Locate the cell with the specified text and output its (x, y) center coordinate. 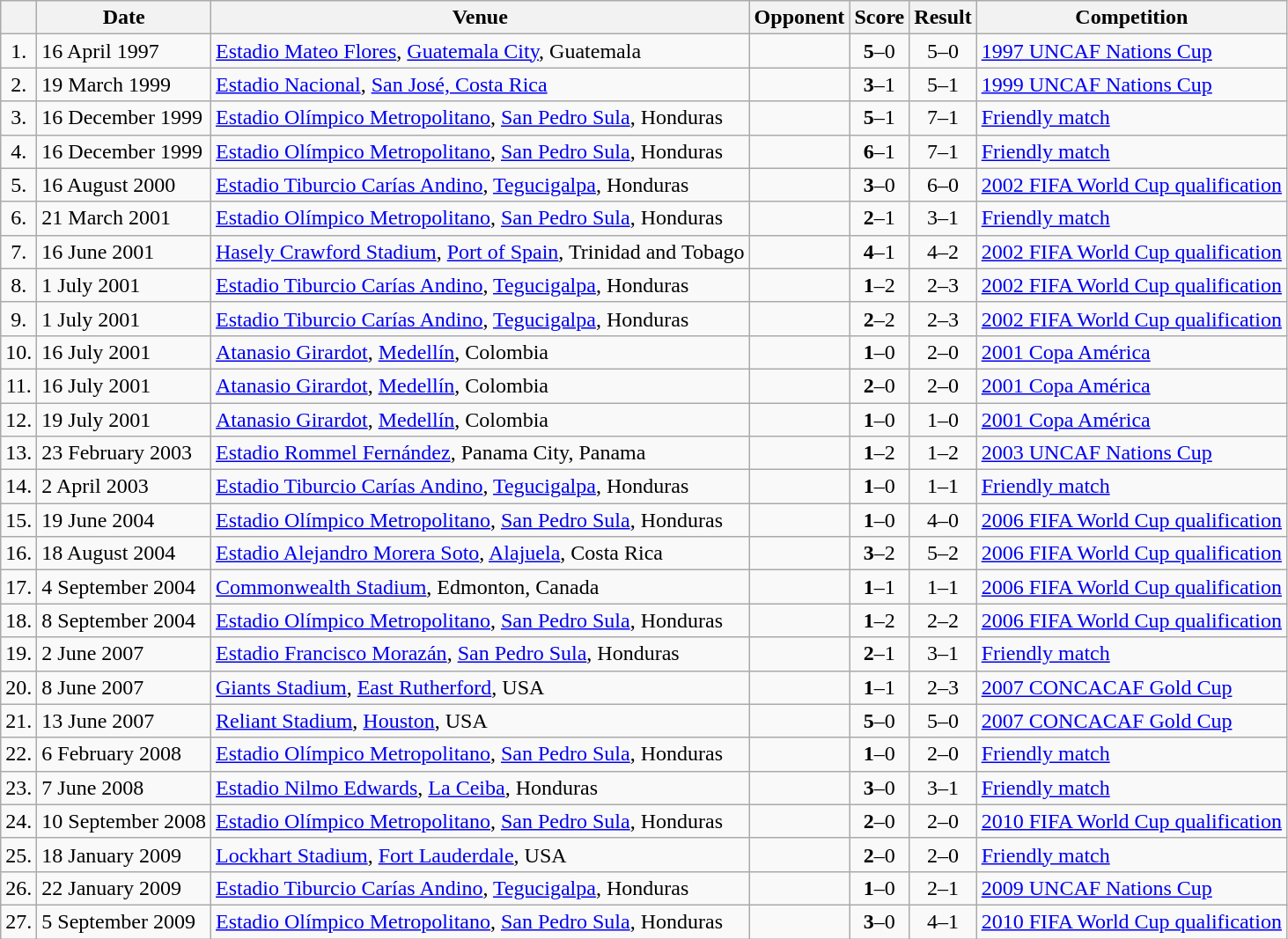
20. (19, 687)
4. (19, 151)
2 April 2003 (124, 487)
19 March 1999 (124, 84)
8. (19, 285)
5 September 2009 (124, 921)
19 June 2004 (124, 520)
25. (19, 855)
26. (19, 888)
3. (19, 118)
6–1 (880, 151)
13 June 2007 (124, 721)
Hasely Crawford Stadium, Port of Spain, Trinidad and Tobago (481, 252)
22. (19, 754)
Estadio Mateo Flores, Guatemala City, Guatemala (481, 51)
16 August 2000 (124, 185)
3–2 (880, 554)
7 June 2008 (124, 788)
Estadio Alejandro Morera Soto, Alajuela, Costa Rica (481, 554)
5–2 (943, 554)
8 June 2007 (124, 687)
Estadio Francisco Morazán, San Pedro Sula, Honduras (481, 654)
Competition (1131, 18)
21 March 2001 (124, 218)
5. (19, 185)
6 February 2008 (124, 754)
8 September 2004 (124, 620)
10 September 2008 (124, 821)
Result (943, 18)
Reliant Stadium, Houston, USA (481, 721)
12. (19, 420)
21. (19, 721)
23 February 2003 (124, 453)
2003 UNCAF Nations Cup (1131, 453)
Lockhart Stadium, Fort Lauderdale, USA (481, 855)
1. (19, 51)
2 June 2007 (124, 654)
Commonwealth Stadium, Edmonton, Canada (481, 587)
16. (19, 554)
18 August 2004 (124, 554)
23. (19, 788)
6–0 (943, 185)
18 January 2009 (124, 855)
Estadio Nilmo Edwards, La Ceiba, Honduras (481, 788)
22 January 2009 (124, 888)
6. (19, 218)
19 July 2001 (124, 420)
Estadio Nacional, San José, Costa Rica (481, 84)
Estadio Rommel Fernández, Panama City, Panama (481, 453)
18. (19, 620)
1997 UNCAF Nations Cup (1131, 51)
19. (19, 654)
10. (19, 352)
15. (19, 520)
1999 UNCAF Nations Cup (1131, 84)
Score (880, 18)
Venue (481, 18)
Giants Stadium, East Rutherford, USA (481, 687)
16 June 2001 (124, 252)
14. (19, 487)
7. (19, 252)
9. (19, 319)
Date (124, 18)
4–2 (943, 252)
27. (19, 921)
Opponent (799, 18)
11. (19, 385)
24. (19, 821)
4 September 2004 (124, 587)
4–0 (943, 520)
16 April 1997 (124, 51)
17. (19, 587)
2. (19, 84)
13. (19, 453)
2009 UNCAF Nations Cup (1131, 888)
